Search for the cell housing the specified text and yield its [x, y] center coordinate. 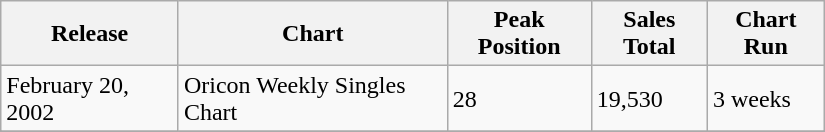
19,530 [649, 98]
February 20, 2002 [90, 98]
3 weeks [766, 98]
Chart [312, 34]
Release [90, 34]
Sales Total [649, 34]
28 [519, 98]
Peak Position [519, 34]
Oricon Weekly Singles Chart [312, 98]
Chart Run [766, 34]
